Determine the [X, Y] coordinate at the center of the cell enclosing the given text.  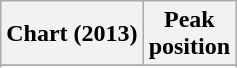
Peakposition [189, 34]
Chart (2013) [72, 34]
